Pinpoint the cell where the given text exists, returning its (x, y) midpoint coordinate. 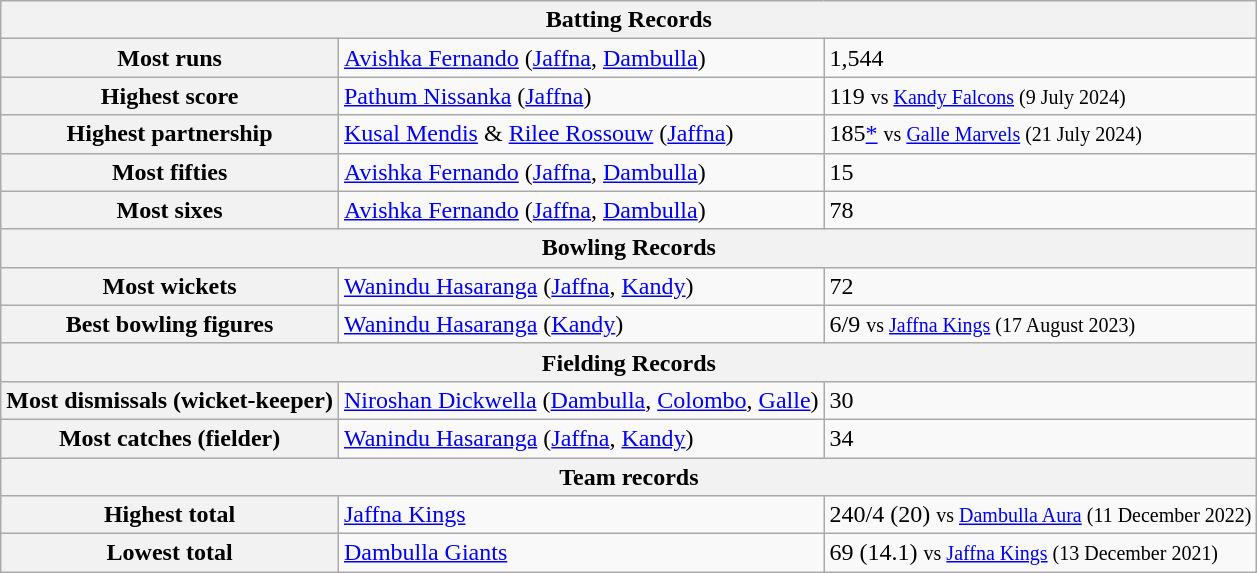
72 (1040, 286)
Dambulla Giants (581, 553)
Wanindu Hasaranga (Kandy) (581, 324)
Most sixes (170, 210)
Kusal Mendis & Rilee Rossouw (Jaffna) (581, 134)
Most fifties (170, 172)
15 (1040, 172)
Most wickets (170, 286)
Jaffna Kings (581, 515)
34 (1040, 438)
Batting Records (629, 20)
78 (1040, 210)
Most runs (170, 58)
6/9 vs Jaffna Kings (17 August 2023) (1040, 324)
Team records (629, 477)
Highest score (170, 96)
185* vs Galle Marvels (21 July 2024) (1040, 134)
240/4 (20) vs Dambulla Aura (11 December 2022) (1040, 515)
Pathum Nissanka (Jaffna) (581, 96)
Bowling Records (629, 248)
Most catches (fielder) (170, 438)
69 (14.1) vs Jaffna Kings (13 December 2021) (1040, 553)
30 (1040, 400)
Fielding Records (629, 362)
Niroshan Dickwella (Dambulla, Colombo, Galle) (581, 400)
1,544 (1040, 58)
Highest partnership (170, 134)
Highest total (170, 515)
Lowest total (170, 553)
119 vs Kandy Falcons (9 July 2024) (1040, 96)
Most dismissals (wicket-keeper) (170, 400)
Best bowling figures (170, 324)
